Determine the (X, Y) coordinate at the center of the cell enclosing the given text.  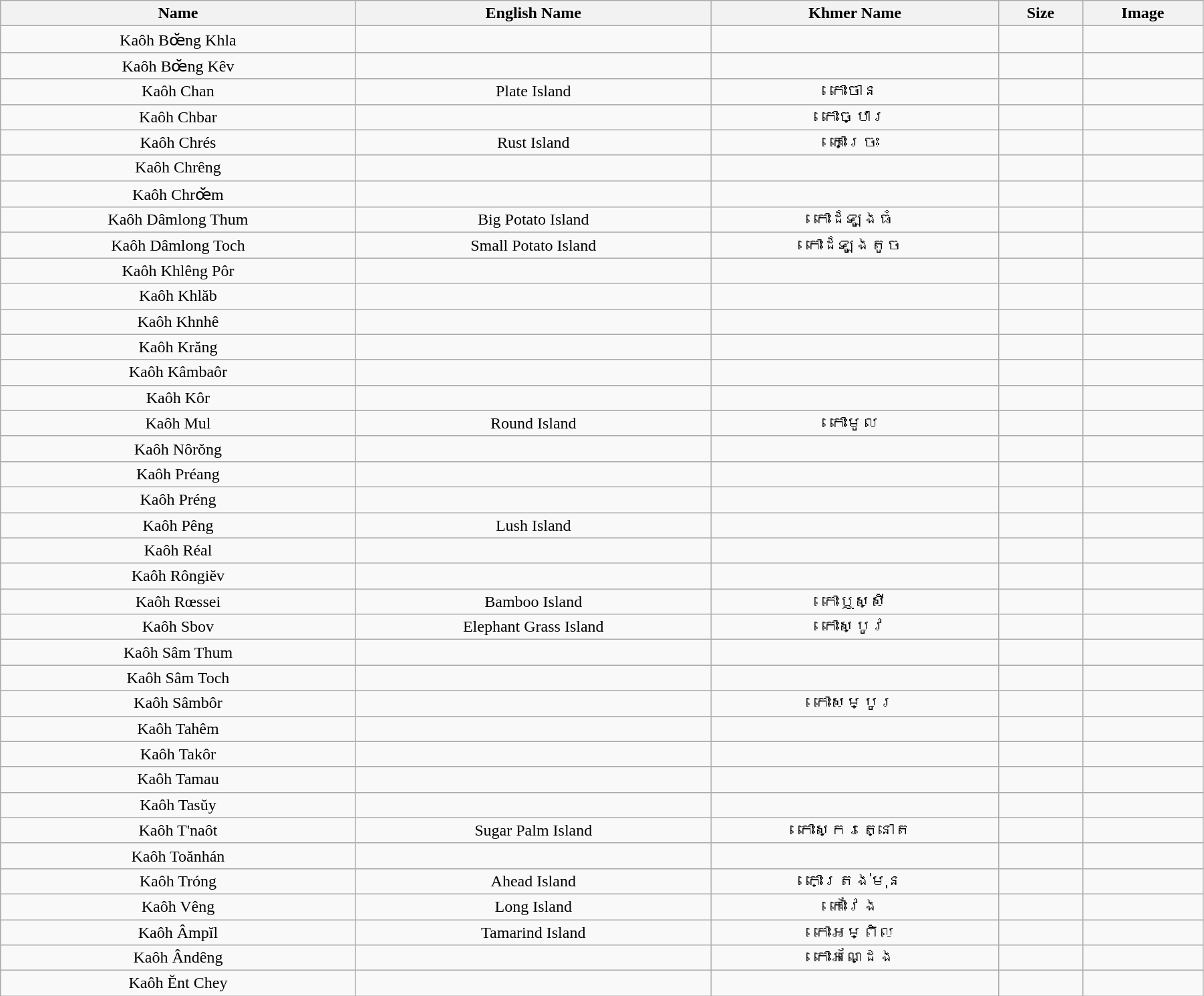
Kaôh Pêng (178, 525)
កោះត្រង់មុន (855, 881)
កោះច្បារ (855, 117)
Kaôh Préang (178, 474)
Kaôh Chrés (178, 142)
Kaôh Tamau (178, 779)
Kaôh Kâmbaôr (178, 372)
Kaôh Préng (178, 499)
Bamboo Island (533, 602)
Big Potato Island (533, 220)
Kaôh Dâmlong Thum (178, 220)
កោះអណ្ដែង (855, 958)
Kaôh Ândêng (178, 958)
Kaôh Tahêm (178, 729)
កោះអម្ពិល (855, 932)
Long Island (533, 906)
Kaôh Réal (178, 551)
Kaôh T'naôt (178, 830)
Kaôh Rœssei (178, 602)
English Name (533, 13)
Kaôh Tróng (178, 881)
កោះដំឡូងធំ (855, 220)
Size (1040, 13)
Plate Island (533, 92)
Kaôh Chrêng (178, 168)
Kaôh Krăng (178, 347)
Lush Island (533, 525)
Kaôh Toănhán (178, 856)
Sugar Palm Island (533, 830)
Kaôh Tasŭy (178, 805)
Small Potato Island (533, 245)
Rust Island (533, 142)
Kaôh Kôr (178, 398)
Kaôh Ĕnt Chey (178, 983)
Image (1143, 13)
Kaôh Takôr (178, 754)
Kaôh Dâmlong Toch (178, 245)
កោះច្រេះ (855, 142)
កោះសម្បូរ (855, 703)
Kaôh Chbar (178, 117)
កោះស្ករត្នោត (855, 830)
Kaôh Nôrŏng (178, 449)
កោះវែង (855, 906)
Kaôh Rôngiĕv (178, 576)
Kaôh Khlêng Pôr (178, 271)
Round Island (533, 423)
កោះដំឡូងតូច (855, 245)
Kaôh Khnhê (178, 322)
Tamarind Island (533, 932)
Kaôh Sâmbôr (178, 703)
Kaôh Chan (178, 92)
Khmer Name (855, 13)
Kaôh Sbov (178, 627)
Kaôh Bœ̆ng Kêv (178, 66)
កោះឬស្សី (855, 602)
កោះមូល (855, 423)
កោះស្បូវ (855, 627)
Kaôh Sâm Toch (178, 678)
Kaôh Vêng (178, 906)
Kaôh Mul (178, 423)
Elephant Grass Island (533, 627)
កោះចាន (855, 92)
Kaôh Bœ̆ng Khla (178, 39)
Ahead Island (533, 881)
Kaôh Chrœ̆m (178, 194)
Name (178, 13)
Kaôh Khlăb (178, 296)
Kaôh Âmpĭl (178, 932)
Kaôh Sâm Thum (178, 652)
